Capture the cell that displays the provided text and extract its [X, Y] central coordinate. 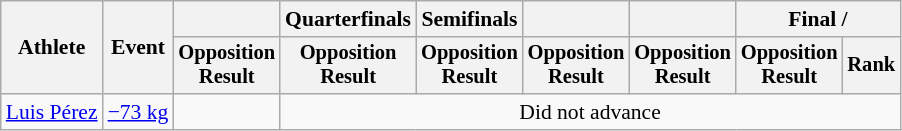
Quarterfinals [348, 19]
Rank [871, 66]
−73 kg [138, 112]
Luis Pérez [52, 112]
Final / [818, 19]
Athlete [52, 48]
Did not advance [590, 112]
Event [138, 48]
Semifinals [470, 19]
